From the cell containing the given text, extract its center point as [x, y] coordinate. 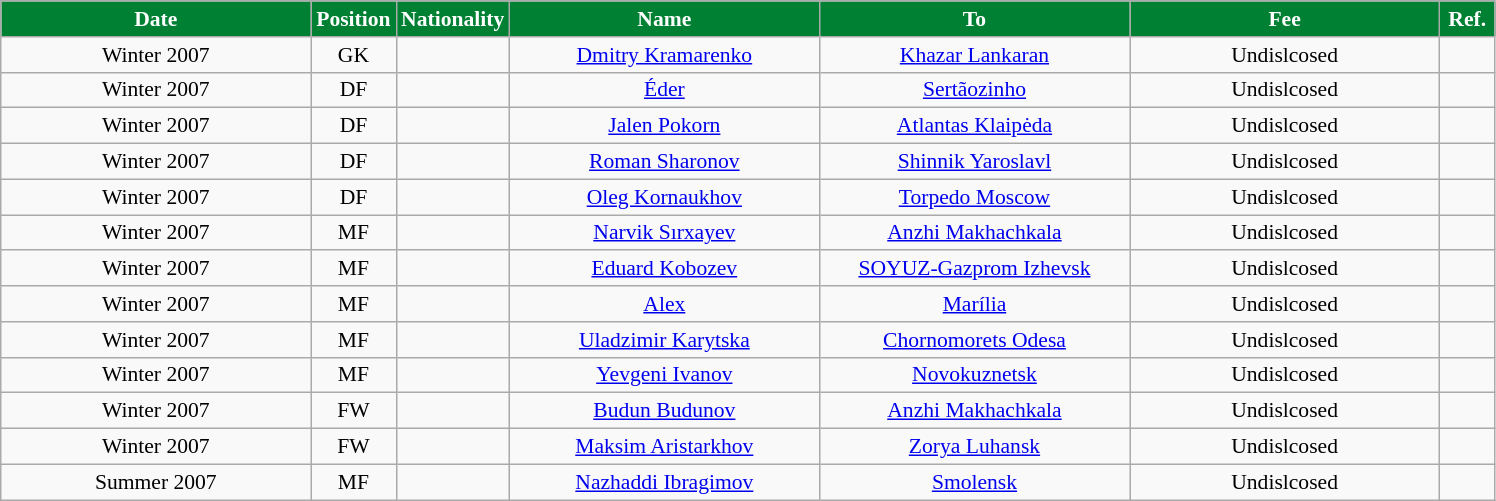
Torpedo Moscow [974, 197]
Narvik Sırxayev [664, 233]
SOYUZ-Gazprom Izhevsk [974, 269]
Budun Budunov [664, 411]
Eduard Kobozev [664, 269]
To [974, 19]
Summer 2007 [156, 482]
Dmitry Kramarenko [664, 55]
Yevgeni Ivanov [664, 375]
Atlantas Klaipėda [974, 126]
Sertãozinho [974, 90]
Jalen Pokorn [664, 126]
Fee [1285, 19]
Smolensk [974, 482]
Chornomorets Odesa [974, 340]
Date [156, 19]
Ref. [1468, 19]
Khazar Lankaran [974, 55]
Nationality [452, 19]
Éder [664, 90]
Novokuznetsk [974, 375]
GK [354, 55]
Marília [974, 304]
Name [664, 19]
Roman Sharonov [664, 162]
Zorya Luhansk [974, 447]
Nazhaddi Ibragimov [664, 482]
Maksim Aristarkhov [664, 447]
Uladzimir Karytska [664, 340]
Position [354, 19]
Oleg Kornaukhov [664, 197]
Alex [664, 304]
Shinnik Yaroslavl [974, 162]
